Identify which cell holds the provided text, then report its (X, Y) central coordinate. 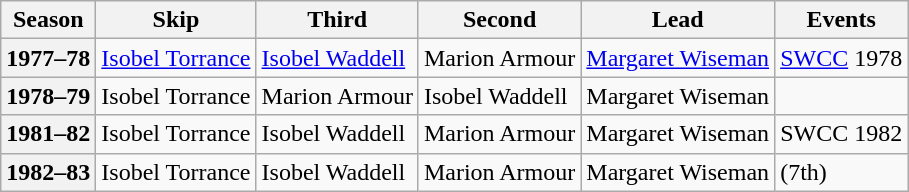
Skip (176, 20)
1977–78 (48, 58)
Third (337, 20)
1981–82 (48, 134)
Second (499, 20)
1978–79 (48, 96)
Season (48, 20)
(7th) (842, 172)
SWCC 1982 (842, 134)
SWCC 1978 (842, 58)
1982–83 (48, 172)
Events (842, 20)
Lead (678, 20)
